Return (x, y) of the center of cell containing provided text 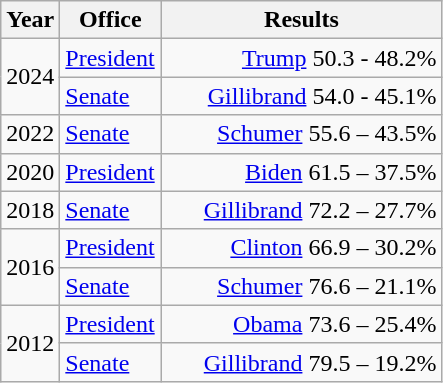
Schumer 55.6 – 43.5% (302, 134)
Obama 73.6 – 25.4% (302, 324)
Biden 61.5 – 37.5% (302, 172)
Gillibrand 79.5 – 19.2% (302, 362)
2018 (30, 210)
Clinton 66.9 – 30.2% (302, 248)
2024 (30, 77)
Results (302, 20)
2022 (30, 134)
2020 (30, 172)
Gillibrand 54.0 - 45.1% (302, 96)
Schumer 76.6 – 21.1% (302, 286)
Year (30, 20)
2012 (30, 343)
2016 (30, 267)
Office (110, 20)
Trump 50.3 - 48.2% (302, 58)
Gillibrand 72.2 – 27.7% (302, 210)
